Extract the [X, Y] coordinate from the center of the cell holding the provided text.  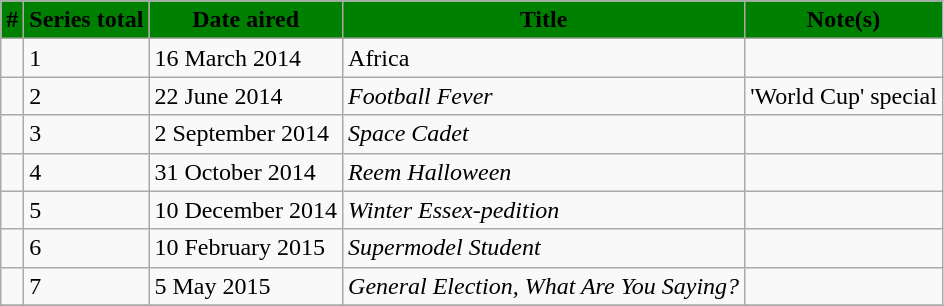
Supermodel Student [544, 248]
22 June 2014 [246, 96]
31 October 2014 [246, 172]
Space Cadet [544, 134]
2 [86, 96]
5 [86, 210]
16 March 2014 [246, 58]
'World Cup' special [844, 96]
10 December 2014 [246, 210]
5 May 2015 [246, 286]
# [12, 20]
Africa [544, 58]
Title [544, 20]
General Election, What Are You Saying? [544, 286]
10 February 2015 [246, 248]
7 [86, 286]
3 [86, 134]
Winter Essex-pedition [544, 210]
4 [86, 172]
Reem Halloween [544, 172]
Note(s) [844, 20]
Series total [86, 20]
2 September 2014 [246, 134]
1 [86, 58]
Football Fever [544, 96]
6 [86, 248]
Date aired [246, 20]
